Scan for the cell matching the given text and deliver its [x, y] coordinate at center. 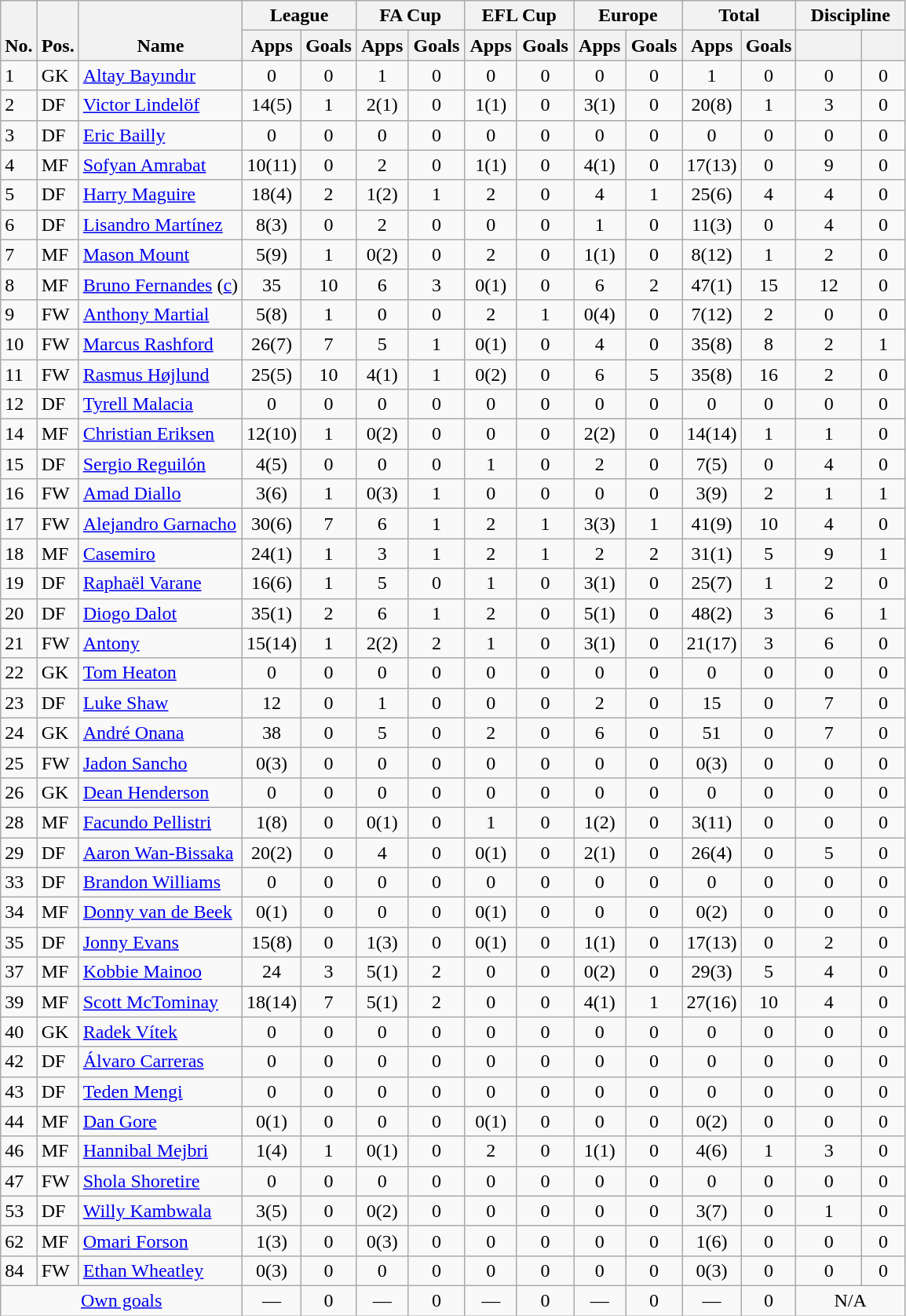
26(4) [711, 852]
Tyrell Malacia [160, 404]
Álvaro Carreras [160, 1062]
14(5) [272, 105]
43 [19, 1091]
Facundo Pellistri [160, 822]
Hannibal Mejbri [160, 1151]
Willy Kambwala [160, 1211]
Ethan Wheatley [160, 1270]
Raphaël Varane [160, 583]
25 [19, 762]
3(6) [272, 494]
4(5) [272, 464]
17 [19, 524]
11(3) [711, 225]
28 [19, 822]
Jonny Evans [160, 942]
Own goals [122, 1300]
Diogo Dalot [160, 613]
8(3) [272, 225]
Scott McTominay [160, 1002]
48(2) [711, 613]
1(4) [272, 1151]
League [300, 16]
26 [19, 792]
44 [19, 1121]
Dean Henderson [160, 792]
7(12) [711, 314]
21 [19, 643]
1(8) [272, 822]
18 [19, 554]
47 [19, 1181]
Jadon Sancho [160, 762]
EFL Cup [520, 16]
25(6) [711, 195]
Donny van de Beek [160, 912]
3(5) [272, 1211]
Omari Forson [160, 1241]
62 [19, 1241]
46 [19, 1151]
Aaron Wan-Bissaka [160, 852]
25(5) [272, 375]
Bruno Fernandes (c) [160, 284]
34 [19, 912]
51 [711, 733]
Eric Bailly [160, 135]
42 [19, 1062]
Alejandro Garnacho [160, 524]
0(4) [600, 314]
FA Cup [410, 16]
Brandon Williams [160, 883]
Christian Eriksen [160, 434]
25(7) [711, 583]
38 [272, 733]
No. [19, 31]
Rasmus Højlund [160, 375]
19 [19, 583]
11 [19, 375]
Europe [628, 16]
Amad Diallo [160, 494]
33 [19, 883]
22 [19, 673]
5(8) [272, 314]
20(2) [272, 852]
Shola Shoretire [160, 1181]
31(1) [711, 554]
14 [19, 434]
1(6) [711, 1241]
Radek Vítek [160, 1032]
5(9) [272, 254]
20 [19, 613]
Discipline [851, 16]
29(3) [711, 972]
35(1) [272, 613]
15(14) [272, 643]
Name [160, 31]
Total [740, 16]
Anthony Martial [160, 314]
André Onana [160, 733]
Marcus Rashford [160, 344]
Teden Mengi [160, 1091]
7(5) [711, 464]
4(6) [711, 1151]
16(6) [272, 583]
39 [19, 1002]
26(7) [272, 344]
3(7) [711, 1211]
Sofyan Amrabat [160, 165]
29 [19, 852]
Dan Gore [160, 1121]
24(1) [272, 554]
20(8) [711, 105]
18(14) [272, 1002]
Victor Lindelöf [160, 105]
3(3) [600, 524]
40 [19, 1032]
14(14) [711, 434]
18(4) [272, 195]
10(11) [272, 165]
Pos. [58, 31]
Tom Heaton [160, 673]
27(16) [711, 1002]
Antony [160, 643]
Harry Maguire [160, 195]
21(17) [711, 643]
N/A [851, 1300]
Lisandro Martínez [160, 225]
Casemiro [160, 554]
84 [19, 1270]
Sergio Reguilón [160, 464]
30(6) [272, 524]
Kobbie Mainoo [160, 972]
8(12) [711, 254]
37 [19, 972]
12(10) [272, 434]
Altay Bayındır [160, 75]
Mason Mount [160, 254]
41(9) [711, 524]
23 [19, 703]
47(1) [711, 284]
53 [19, 1211]
3(11) [711, 822]
3(9) [711, 494]
15(8) [272, 942]
Luke Shaw [160, 703]
